Pinpoint the cell where the given text exists, returning its [x, y] midpoint coordinate. 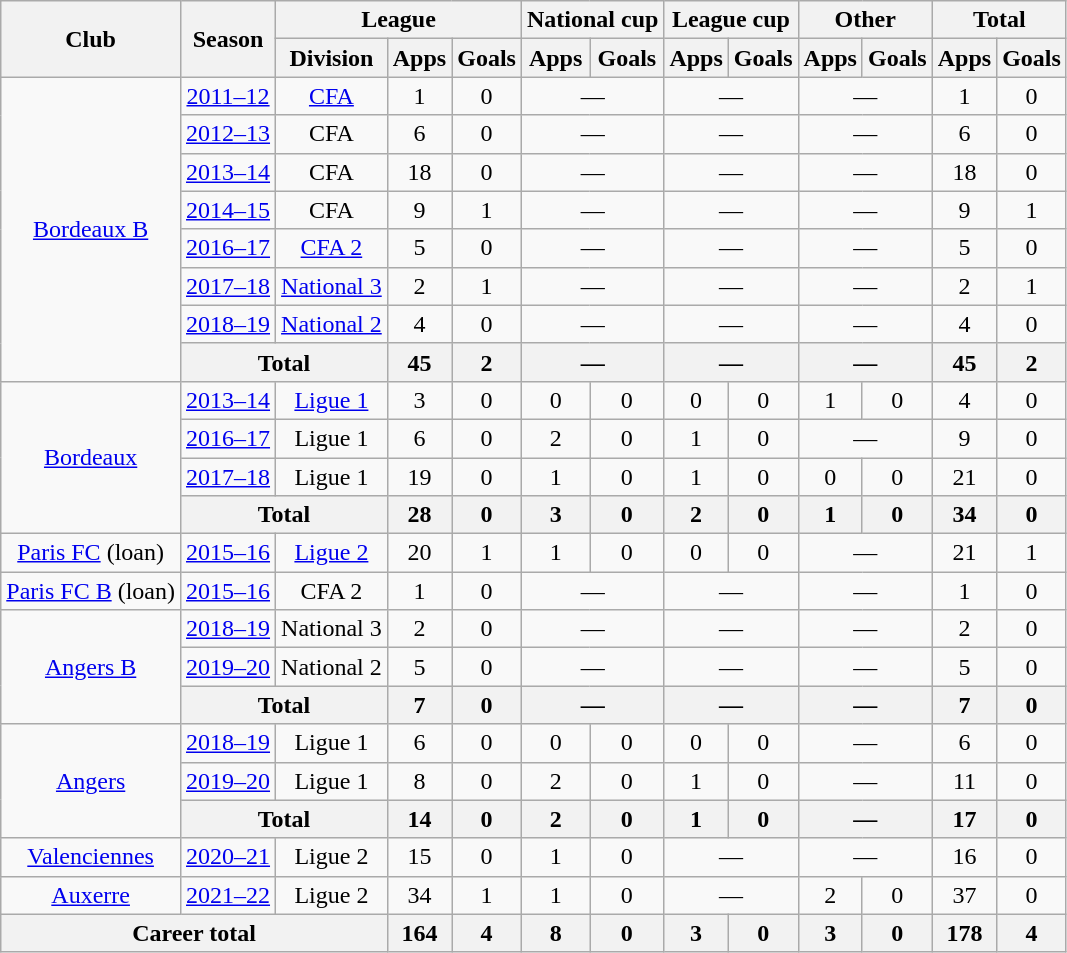
2012–13 [228, 134]
Division [332, 58]
League cup [731, 20]
2014–15 [228, 210]
2020–21 [228, 857]
Career total [194, 933]
League [399, 20]
Paris FC B (loan) [91, 591]
2011–12 [228, 96]
16 [964, 857]
Bordeaux B [91, 229]
Valenciennes [91, 857]
Angers [91, 781]
Other [865, 20]
Paris FC (loan) [91, 553]
2021–22 [228, 895]
National cup [592, 20]
11 [964, 781]
19 [419, 477]
Club [91, 39]
15 [419, 857]
20 [419, 553]
37 [964, 895]
14 [419, 819]
Season [228, 39]
Angers B [91, 667]
Auxerre [91, 895]
164 [419, 933]
178 [964, 933]
17 [964, 819]
Bordeaux [91, 457]
28 [419, 515]
